Output the [x, y] coordinate of the center of the cell containing the given text.  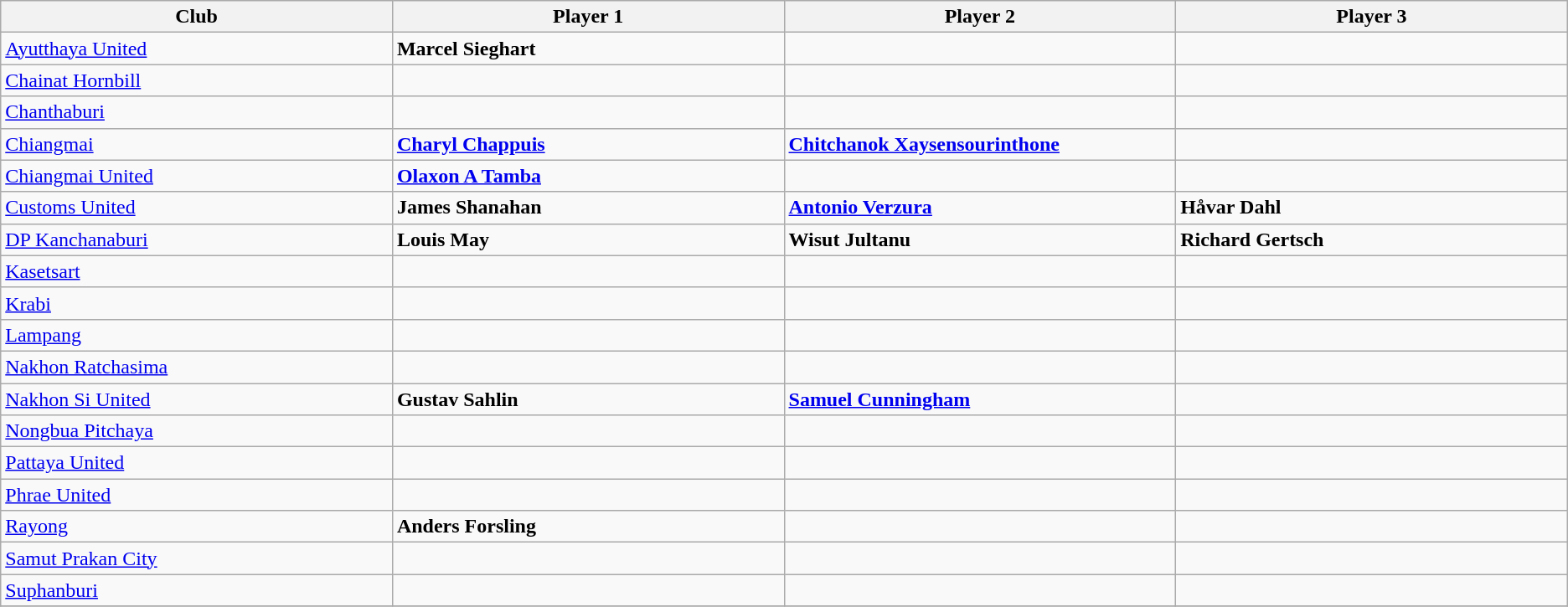
Richard Gertsch [1372, 239]
Chanthaburi [197, 112]
Club [197, 17]
Anders Forsling [588, 527]
Samut Prakan City [197, 558]
Customs United [197, 208]
Louis May [588, 239]
Marcel Sieghart [588, 49]
Player 2 [980, 17]
Phrae United [197, 495]
Nongbua Pitchaya [197, 431]
Pattaya United [197, 463]
Chitchanok Xaysensourinthone [980, 144]
Nakhon Ratchasima [197, 367]
Player 1 [588, 17]
Antonio Verzura [980, 208]
Håvar Dahl [1372, 208]
DP Kanchanaburi [197, 239]
Gustav Sahlin [588, 399]
Olaxon A Tamba [588, 176]
Ayutthaya United [197, 49]
Kasetsart [197, 271]
Charyl Chappuis [588, 144]
Krabi [197, 303]
Chainat Hornbill [197, 80]
Suphanburi [197, 590]
Samuel Cunningham [980, 399]
Nakhon Si United [197, 399]
Chiangmai [197, 144]
Rayong [197, 527]
James Shanahan [588, 208]
Chiangmai United [197, 176]
Wisut Jultanu [980, 239]
Player 3 [1372, 17]
Lampang [197, 335]
